Locate the cell with the specified text and output its (x, y) center coordinate. 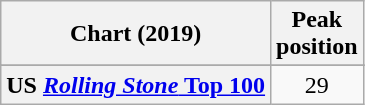
Chart (2019) (136, 34)
US Rolling Stone Top 100 (136, 85)
Peakposition (317, 34)
29 (317, 85)
